From the cell containing the given text, extract its center point as [X, Y] coordinate. 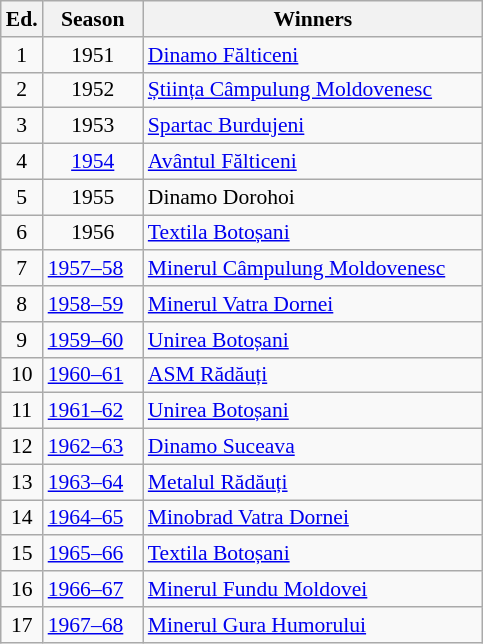
Dinamo Fălticeni [313, 55]
8 [22, 304]
1960–61 [93, 375]
Dinamo Dorohoi [313, 197]
1951 [93, 55]
Minerul Gura Humorului [313, 625]
15 [22, 554]
1 [22, 55]
1957–58 [93, 269]
1954 [93, 162]
Winners [313, 19]
1956 [93, 233]
Ed. [22, 19]
Metalul Rădăuți [313, 482]
4 [22, 162]
1955 [93, 197]
1959–60 [93, 340]
3 [22, 126]
1958–59 [93, 304]
Dinamo Suceava [313, 447]
Spartac Burdujeni [313, 126]
Știința Câmpulung Moldovenesc [313, 90]
16 [22, 589]
13 [22, 482]
1952 [93, 90]
9 [22, 340]
1962–63 [93, 447]
11 [22, 411]
1961–62 [93, 411]
1967–68 [93, 625]
14 [22, 518]
1965–66 [93, 554]
ASM Rădăuți [313, 375]
2 [22, 90]
5 [22, 197]
7 [22, 269]
12 [22, 447]
1953 [93, 126]
Avântul Fălticeni [313, 162]
17 [22, 625]
Minerul Fundu Moldovei [313, 589]
1966–67 [93, 589]
Minerul Câmpulung Moldovenesc [313, 269]
6 [22, 233]
Minobrad Vatra Dornei [313, 518]
Season [93, 19]
Minerul Vatra Dornei [313, 304]
1963–64 [93, 482]
10 [22, 375]
1964–65 [93, 518]
